Capture the cell that displays the provided text and extract its (X, Y) central coordinate. 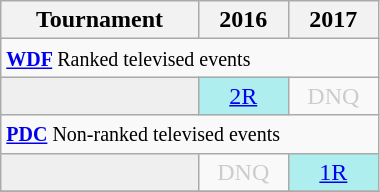
Tournament (100, 20)
2R (243, 96)
2017 (333, 20)
1R (333, 172)
PDC Non-ranked televised events (190, 134)
2016 (243, 20)
WDF Ranked televised events (190, 58)
